Identify which cell holds the provided text, then report its [x, y] central coordinate. 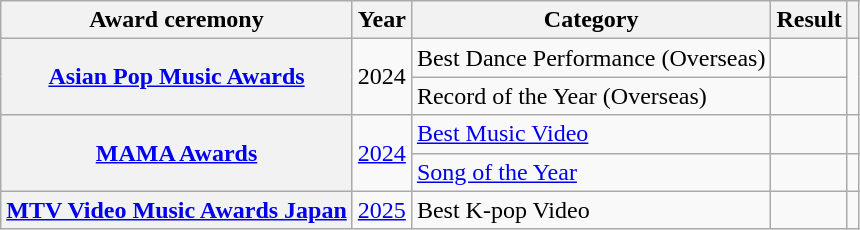
2025 [382, 210]
MTV Video Music Awards Japan [177, 210]
Asian Pop Music Awards [177, 77]
MAMA Awards [177, 153]
Category [591, 20]
Best K-pop Video [591, 210]
Best Dance Performance (Overseas) [591, 58]
Record of the Year (Overseas) [591, 96]
Song of the Year [591, 172]
Best Music Video [591, 134]
Award ceremony [177, 20]
Year [382, 20]
Result [809, 20]
